Detect which cell encompasses the target text, then output its [x, y] center coordinate. 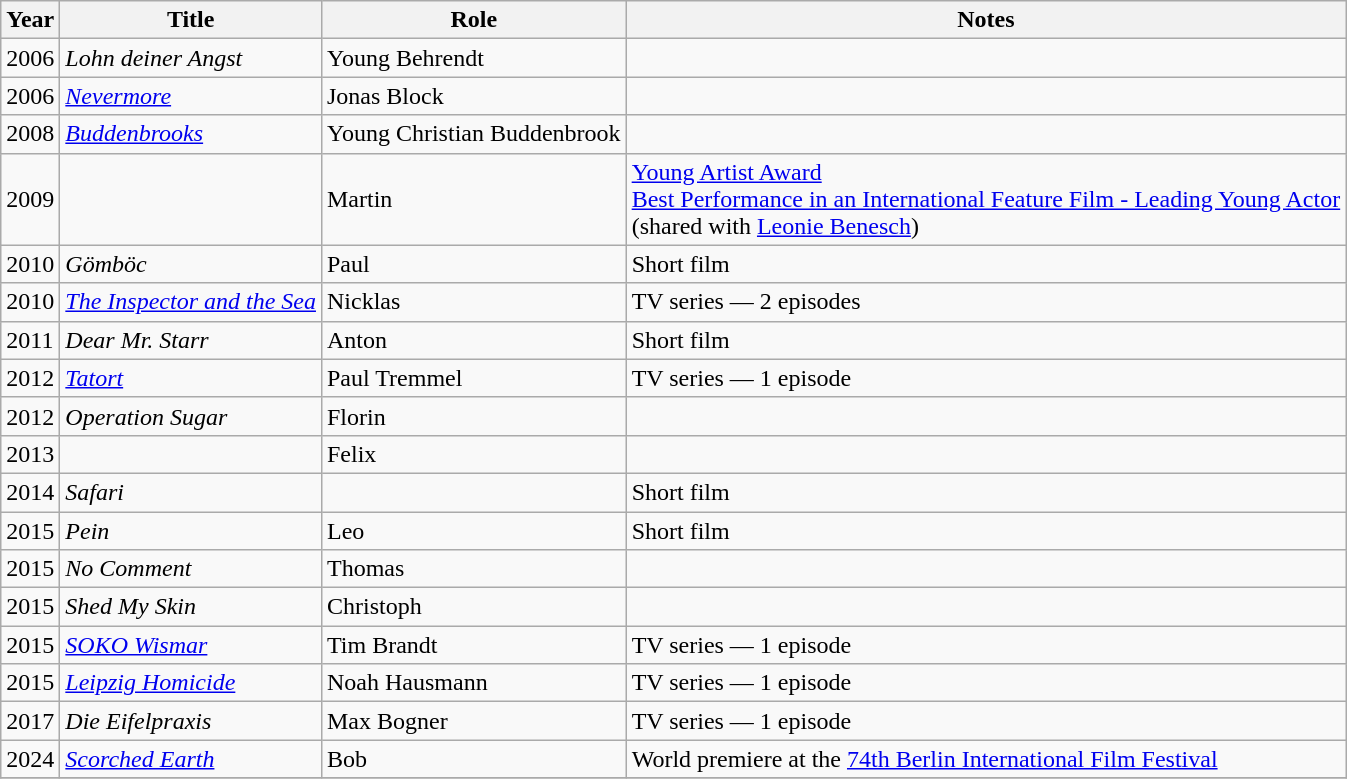
2008 [30, 134]
Lohn deiner Angst [191, 58]
Leipzig Homicide [191, 683]
Anton [474, 340]
Gömböc [191, 264]
Florin [474, 416]
Year [30, 20]
TV series — 2 episodes [986, 302]
2009 [30, 199]
Nicklas [474, 302]
Young Artist AwardBest Performance in an International Feature Film - Leading Young Actor(shared with Leonie Benesch) [986, 199]
Scorched Earth [191, 759]
2014 [30, 492]
Noah Hausmann [474, 683]
Safari [191, 492]
Thomas [474, 569]
Tim Brandt [474, 645]
Christoph [474, 607]
Buddenbrooks [191, 134]
Pein [191, 531]
Jonas Block [474, 96]
Operation Sugar [191, 416]
Tatort [191, 378]
Dear Mr. Starr [191, 340]
Shed My Skin [191, 607]
Young Behrendt [474, 58]
Paul Tremmel [474, 378]
Title [191, 20]
2013 [30, 454]
2011 [30, 340]
Nevermore [191, 96]
Paul [474, 264]
Role [474, 20]
Martin [474, 199]
The Inspector and the Sea [191, 302]
Bob [474, 759]
Max Bogner [474, 721]
Felix [474, 454]
2024 [30, 759]
2017 [30, 721]
World premiere at the 74th Berlin International Film Festival [986, 759]
Young Christian Buddenbrook [474, 134]
SOKO Wismar [191, 645]
No Comment [191, 569]
Notes [986, 20]
Die Eifelpraxis [191, 721]
Leo [474, 531]
